Search for the cell housing the specified text and yield its [x, y] center coordinate. 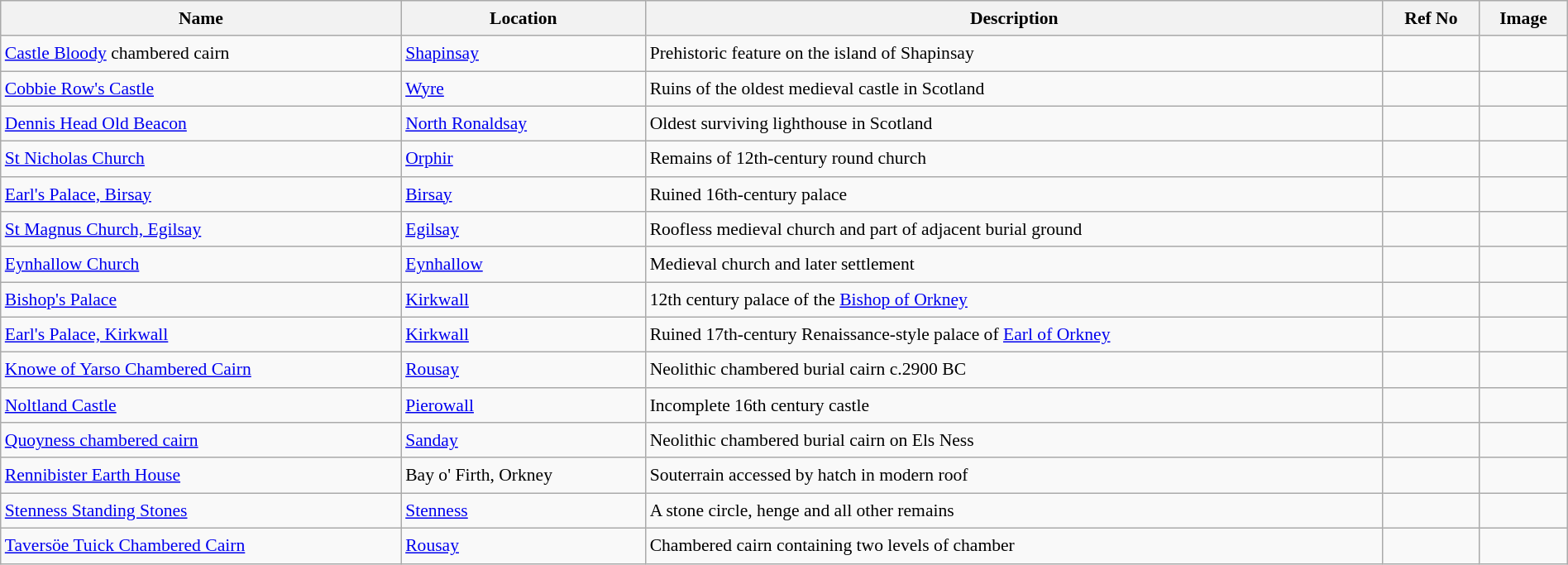
Stenness [523, 511]
Name [201, 18]
Birsay [523, 195]
Location [523, 18]
Eynhallow Church [201, 265]
Earl's Palace, Birsay [201, 195]
Wyre [523, 89]
Incomplete 16th century castle [1014, 405]
North Ronaldsay [523, 124]
Prehistoric feature on the island of Shapinsay [1014, 55]
Souterrain accessed by hatch in modern roof [1014, 476]
Knowe of Yarso Chambered Cairn [201, 371]
Rennibister Earth House [201, 476]
Description [1014, 18]
Taversöe Tuick Chambered Cairn [201, 546]
Ruined 16th-century palace [1014, 195]
Oldest surviving lighthouse in Scotland [1014, 124]
Ref No [1431, 18]
Image [1523, 18]
Ruined 17th-century Renaissance-style palace of Earl of Orkney [1014, 336]
Orphir [523, 159]
Bishop's Palace [201, 299]
Pierowall [523, 405]
Dennis Head Old Beacon [201, 124]
Ruins of the oldest medieval castle in Scotland [1014, 89]
Egilsay [523, 230]
Quoyness chambered cairn [201, 440]
A stone circle, henge and all other remains [1014, 511]
Neolithic chambered burial cairn on Els Ness [1014, 440]
St Magnus Church, Egilsay [201, 230]
Castle Bloody chambered cairn [201, 55]
Eynhallow [523, 265]
Earl's Palace, Kirkwall [201, 336]
Noltland Castle [201, 405]
Remains of 12th-century round church [1014, 159]
Chambered cairn containing two levels of chamber [1014, 546]
Roofless medieval church and part of adjacent burial ground [1014, 230]
Neolithic chambered burial cairn c.2900 BC [1014, 371]
Sanday [523, 440]
St Nicholas Church [201, 159]
Bay o' Firth, Orkney [523, 476]
Shapinsay [523, 55]
12th century palace of the Bishop of Orkney [1014, 299]
Stenness Standing Stones [201, 511]
Cobbie Row's Castle [201, 89]
Medieval church and later settlement [1014, 265]
